Pinpoint the cell where the given text exists, returning its [X, Y] midpoint coordinate. 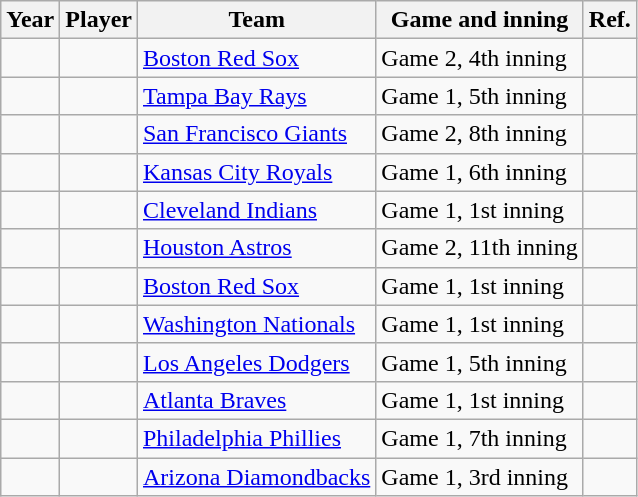
Washington Nationals [256, 324]
Year [30, 20]
Player [99, 20]
Los Angeles Dodgers [256, 362]
Tampa Bay Rays [256, 96]
Game 2, 4th inning [480, 58]
Atlanta Braves [256, 400]
Game 2, 8th inning [480, 134]
Game 1, 6th inning [480, 172]
Philadelphia Phillies [256, 438]
Game 2, 11th inning [480, 248]
Cleveland Indians [256, 210]
Game 1, 7th inning [480, 438]
Game and inning [480, 20]
Team [256, 20]
Houston Astros [256, 248]
Kansas City Royals [256, 172]
Arizona Diamondbacks [256, 477]
San Francisco Giants [256, 134]
Game 1, 3rd inning [480, 477]
Ref. [610, 20]
